Identify which cell holds the provided text, then report its [X, Y] central coordinate. 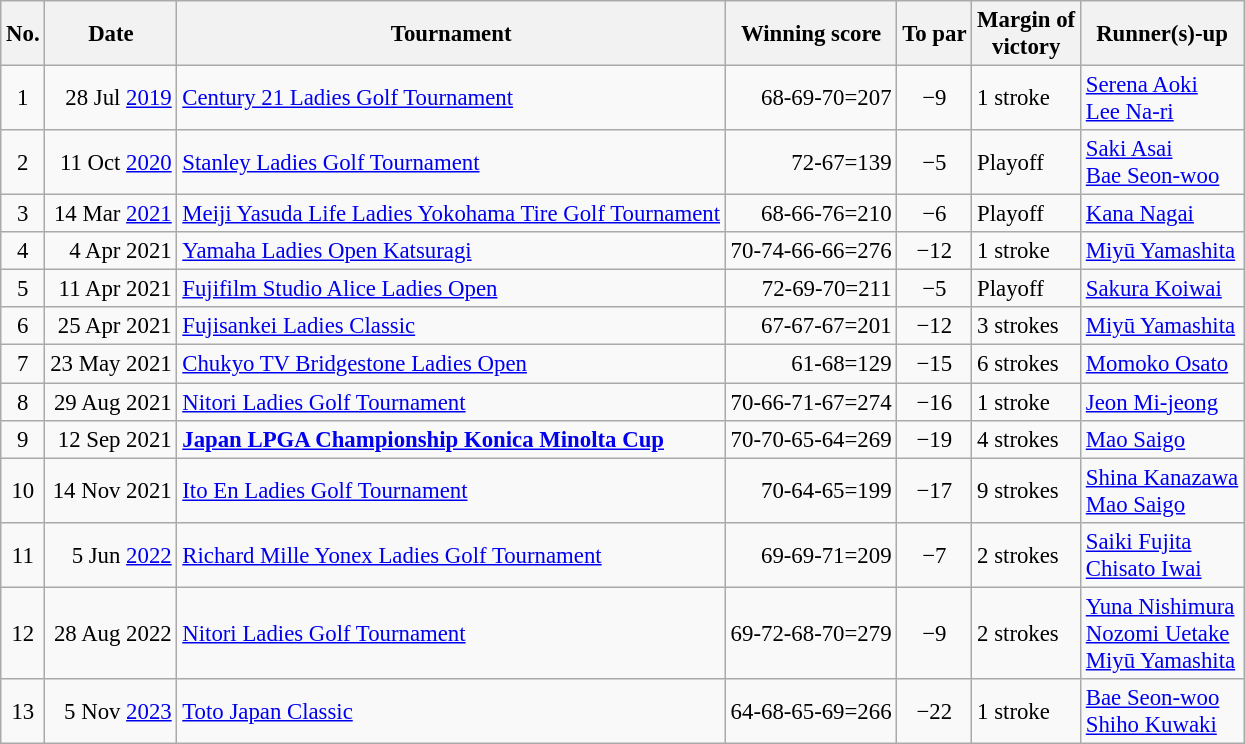
−19 [934, 439]
Century 21 Ladies Golf Tournament [451, 98]
Winning score [811, 34]
No. [23, 34]
3 [23, 214]
Japan LPGA Championship Konica Minolta Cup [451, 439]
28 Jul 2019 [111, 98]
5 Jun 2022 [111, 554]
Meiji Yasuda Life Ladies Yokohama Tire Golf Tournament [451, 214]
23 May 2021 [111, 364]
6 [23, 327]
Runner(s)-up [1162, 34]
72-67=139 [811, 162]
29 Aug 2021 [111, 402]
−17 [934, 490]
Fujisankei Ladies Classic [451, 327]
Toto Japan Classic [451, 712]
10 [23, 490]
Mao Saigo [1162, 439]
Jeon Mi-jeong [1162, 402]
Date [111, 34]
68-69-70=207 [811, 98]
Fujifilm Studio Alice Ladies Open [451, 289]
11 Oct 2020 [111, 162]
28 Aug 2022 [111, 633]
Ito En Ladies Golf Tournament [451, 490]
9 [23, 439]
69-69-71=209 [811, 554]
14 Nov 2021 [111, 490]
70-74-66-66=276 [811, 251]
12 [23, 633]
61-68=129 [811, 364]
13 [23, 712]
Saki Asai Bae Seon-woo [1162, 162]
Richard Mille Yonex Ladies Golf Tournament [451, 554]
Margin ofvictory [1026, 34]
Bae Seon-woo Shiho Kuwaki [1162, 712]
Chukyo TV Bridgestone Ladies Open [451, 364]
69-72-68-70=279 [811, 633]
2 [23, 162]
11 [23, 554]
70-64-65=199 [811, 490]
3 strokes [1026, 327]
Shina Kanazawa Mao Saigo [1162, 490]
−15 [934, 364]
Serena Aoki Lee Na-ri [1162, 98]
6 strokes [1026, 364]
−7 [934, 554]
To par [934, 34]
70-70-65-64=269 [811, 439]
25 Apr 2021 [111, 327]
11 Apr 2021 [111, 289]
4 Apr 2021 [111, 251]
67-67-67=201 [811, 327]
72-69-70=211 [811, 289]
68-66-76=210 [811, 214]
−16 [934, 402]
Yuna Nishimura Nozomi Uetake Miyū Yamashita [1162, 633]
64-68-65-69=266 [811, 712]
9 strokes [1026, 490]
Tournament [451, 34]
8 [23, 402]
Momoko Osato [1162, 364]
Yamaha Ladies Open Katsuragi [451, 251]
12 Sep 2021 [111, 439]
70-66-71-67=274 [811, 402]
4 strokes [1026, 439]
14 Mar 2021 [111, 214]
5 [23, 289]
1 [23, 98]
Saiki Fujita Chisato Iwai [1162, 554]
4 [23, 251]
−22 [934, 712]
5 Nov 2023 [111, 712]
Kana Nagai [1162, 214]
−6 [934, 214]
7 [23, 364]
Stanley Ladies Golf Tournament [451, 162]
Sakura Koiwai [1162, 289]
